Identify which cell holds the provided text, then report its [X, Y] central coordinate. 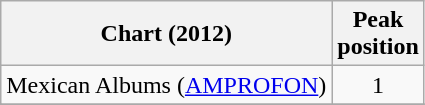
Chart (2012) [166, 34]
Mexican Albums (AMPROFON) [166, 85]
1 [378, 85]
Peakposition [378, 34]
